Determine the (x, y) coordinate at the center of the cell enclosing the given text.  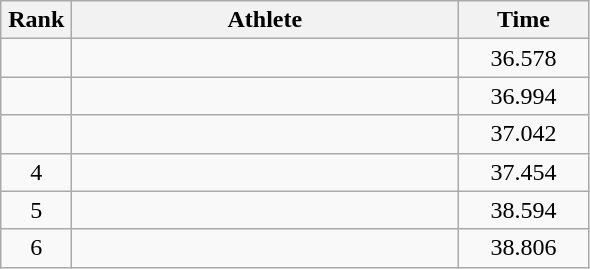
37.042 (524, 134)
Athlete (265, 20)
36.994 (524, 96)
37.454 (524, 172)
Rank (36, 20)
36.578 (524, 58)
38.806 (524, 248)
38.594 (524, 210)
4 (36, 172)
6 (36, 248)
Time (524, 20)
5 (36, 210)
